Return (X, Y) of the center of cell containing provided text 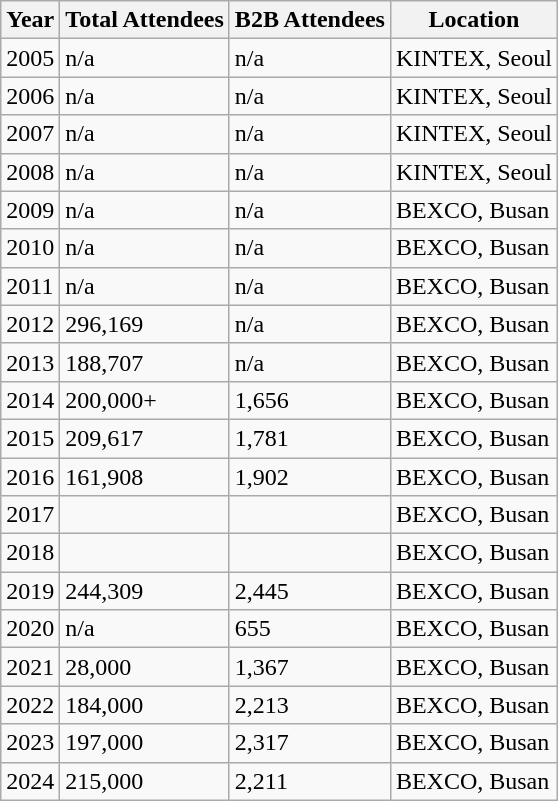
161,908 (145, 477)
184,000 (145, 705)
2012 (30, 324)
2005 (30, 58)
Total Attendees (145, 20)
2020 (30, 629)
2016 (30, 477)
1,781 (310, 438)
Location (474, 20)
2,213 (310, 705)
244,309 (145, 591)
2,317 (310, 743)
2010 (30, 248)
215,000 (145, 781)
2023 (30, 743)
2021 (30, 667)
2013 (30, 362)
2024 (30, 781)
1,902 (310, 477)
655 (310, 629)
2011 (30, 286)
1,656 (310, 400)
1,367 (310, 667)
197,000 (145, 743)
2014 (30, 400)
2,445 (310, 591)
2017 (30, 515)
Year (30, 20)
2009 (30, 210)
28,000 (145, 667)
209,617 (145, 438)
2008 (30, 172)
200,000+ (145, 400)
296,169 (145, 324)
2006 (30, 96)
2022 (30, 705)
2019 (30, 591)
2018 (30, 553)
2015 (30, 438)
B2B Attendees (310, 20)
2,211 (310, 781)
188,707 (145, 362)
2007 (30, 134)
